From the cell containing the given text, extract its center point as (x, y) coordinate. 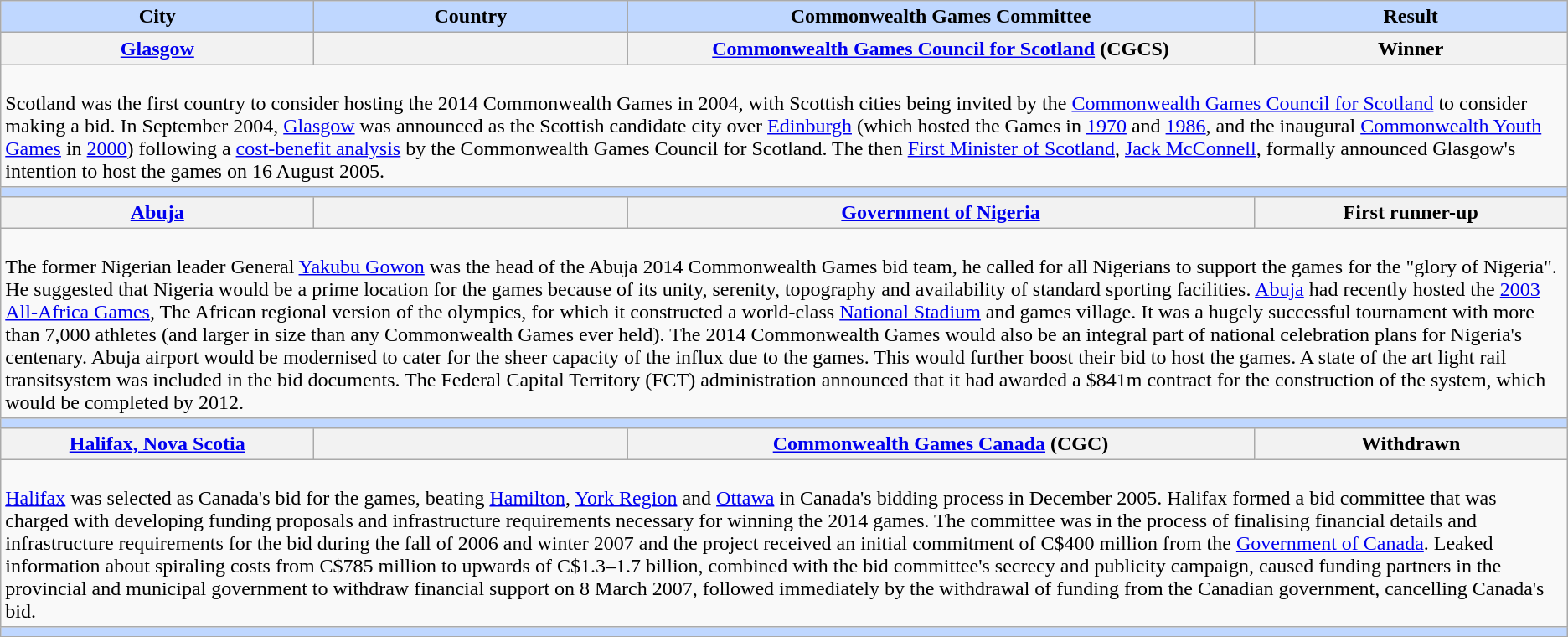
Winner (1411, 49)
Halifax, Nova Scotia (157, 443)
Result (1411, 17)
Glasgow (157, 49)
Country (471, 17)
Abuja (157, 212)
First runner-up (1411, 212)
Commonwealth Games Canada (CGC) (941, 443)
Withdrawn (1411, 443)
City (157, 17)
Commonwealth Games Committee (941, 17)
Commonwealth Games Council for Scotland (CGCS) (941, 49)
Government of Nigeria (941, 212)
